Search for the cell housing the specified text and yield its (X, Y) center coordinate. 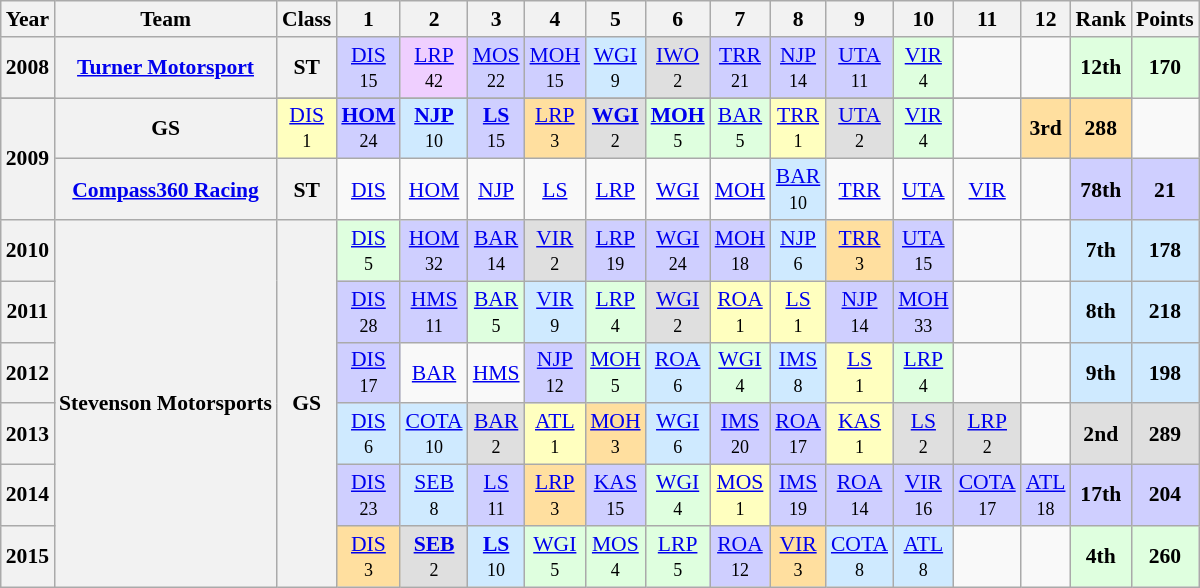
NJP6 (798, 250)
BAR2 (496, 434)
BAR (434, 372)
170 (1165, 68)
Points (1165, 19)
8 (798, 19)
ROA17 (798, 434)
2 (434, 19)
MOS 4 (616, 556)
MOH 33 (924, 312)
KAS15 (616, 496)
WGI (678, 190)
WGI24 (678, 250)
2014 (28, 496)
MOH18 (740, 250)
MOH (740, 190)
VIR16 (924, 496)
ROA14 (860, 496)
NJP10 (434, 128)
Rank (1100, 19)
3 (496, 19)
198 (1165, 372)
HOM (434, 190)
DIS 15 (368, 68)
NJP12 (556, 372)
IMS19 (798, 496)
4 (556, 19)
218 (1165, 312)
NJP (496, 190)
DIS6 (368, 434)
7 (740, 19)
2009 (28, 159)
2013 (28, 434)
260 (1165, 556)
204 (1165, 496)
ROA1 (740, 312)
VIR3 (798, 556)
5 (616, 19)
288 (1100, 128)
DIS17 (368, 372)
8th (1100, 312)
HOM24 (368, 128)
DIS23 (368, 496)
178 (1165, 250)
4th (1100, 556)
ROA12 (740, 556)
2015 (28, 556)
DIS28 (368, 312)
WGI5 (556, 556)
TRR1 (798, 128)
21 (1165, 190)
UTA11 (860, 68)
78th (1100, 190)
LS15 (496, 128)
2010 (28, 250)
10 (924, 19)
TRR (860, 190)
TRR21 (740, 68)
2008 (28, 68)
LS11 (496, 496)
SEB8 (434, 496)
2012 (28, 372)
LRP19 (616, 250)
UTA15 (924, 250)
12 (1046, 19)
11 (988, 19)
Year (28, 19)
BAR14 (496, 250)
LRP2 (988, 434)
TRR3 (860, 250)
LRP5 (678, 556)
UTA (924, 190)
Class (306, 19)
ATL1 (556, 434)
2nd (1100, 434)
MOH3 (616, 434)
MOS 22 (496, 68)
BAR10 (798, 190)
LRP42 (434, 68)
2011 (28, 312)
Stevenson Motorsports (166, 404)
HOM32 (434, 250)
LS10 (496, 556)
Compass360 Racing (166, 190)
VIR (988, 190)
SEB2 (434, 556)
289 (1165, 434)
IMS8 (798, 372)
IWO2 (678, 68)
Team (166, 19)
17th (1100, 496)
UTA2 (860, 128)
HMS (496, 372)
3rd (1046, 128)
DIS3 (368, 556)
9 (860, 19)
WGI6 (678, 434)
VIR9 (556, 312)
9th (1100, 372)
IMS20 (740, 434)
LS2 (924, 434)
Turner Motorsport (166, 68)
ROA6 (678, 372)
12th (1100, 68)
ATL8 (924, 556)
6 (678, 19)
HMS11 (434, 312)
LRP (616, 190)
DIS1 (306, 128)
1 (368, 19)
WGI9 (616, 68)
KAS1 (860, 434)
VIR2 (556, 250)
7th (1100, 250)
COTA8 (860, 556)
DIS (368, 190)
COTA17 (988, 496)
DIS 5 (368, 250)
MOS1 (740, 496)
ATL18 (1046, 496)
MOH15 (556, 68)
LS (556, 190)
COTA10 (434, 434)
